Identify which cell holds the provided text, then report its (X, Y) central coordinate. 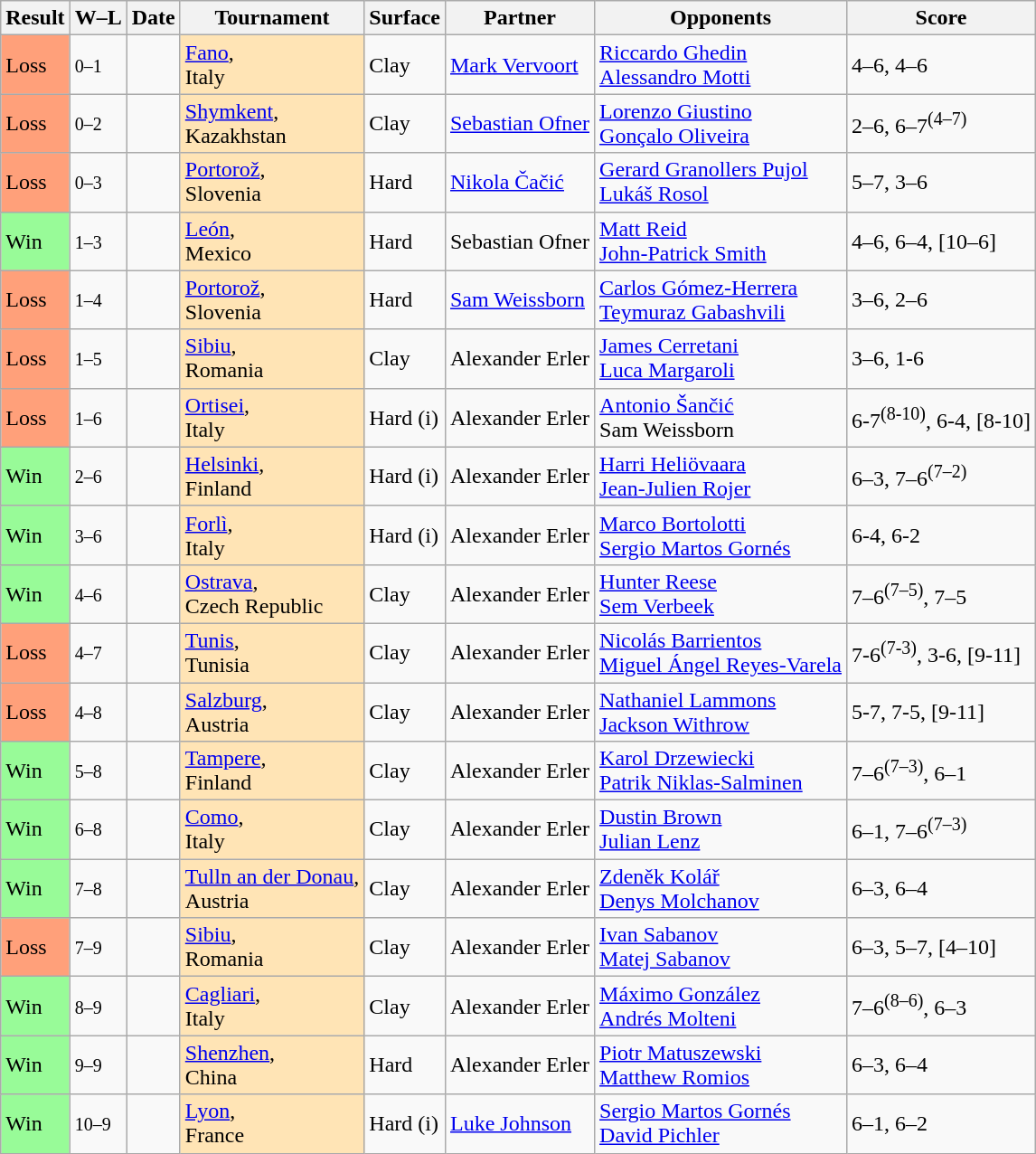
Zdeněk Kolář Denys Molchanov (721, 888)
Marco Bortolotti Sergio Martos Gornés (721, 535)
6–1, 6–2 (940, 1123)
1–6 (98, 418)
Ostrava, Czech Republic (272, 593)
7–6(7–3), 6–1 (940, 771)
Forlì, Italy (272, 535)
Result (35, 18)
7-6(7-3), 3-6, [9-11] (940, 653)
León, Mexico (272, 241)
1–5 (98, 358)
Antonio Šančić Sam Weissborn (721, 418)
Mark Vervoort (519, 65)
Riccardo Ghedin Alessandro Motti (721, 65)
Sam Weissborn (519, 300)
Como, Italy (272, 830)
4–8 (98, 711)
8–9 (98, 1006)
7–6(8–6), 6–3 (940, 1006)
Salzburg, Austria (272, 711)
Fano, Italy (272, 65)
Nikola Čačić (519, 183)
5-7, 7-5, [9-11] (940, 711)
Nicolás Barrientos Miguel Ángel Reyes-Varela (721, 653)
7–8 (98, 888)
Luke Johnson (519, 1123)
Ivan Sabanov Matej Sabanov (721, 948)
6-7(8-10), 6-4, [8-10] (940, 418)
Cagliari, Italy (272, 1006)
Tunis, Tunisia (272, 653)
Surface (405, 18)
Tournament (272, 18)
Shymkent, Kazakhstan (272, 123)
4–6, 6–4, [10–6] (940, 241)
Harri Heliövaara Jean-Julien Rojer (721, 476)
Gerard Granollers Pujol Lukáš Rosol (721, 183)
4–6, 4–6 (940, 65)
Tampere, Finland (272, 771)
Ortisei, Italy (272, 418)
Opponents (721, 18)
6-4, 6-2 (940, 535)
Date (154, 18)
Tulln an der Donau, Austria (272, 888)
Score (940, 18)
Sergio Martos Gornés David Pichler (721, 1123)
6–3, 7–6(7–2) (940, 476)
2–6, 6–7(4–7) (940, 123)
2–6 (98, 476)
9–9 (98, 1065)
W–L (98, 18)
0–2 (98, 123)
Piotr Matuszewski Matthew Romios (721, 1065)
7–6(7–5), 7–5 (940, 593)
0–3 (98, 183)
6–8 (98, 830)
7–9 (98, 948)
Shenzhen, China (272, 1065)
Partner (519, 18)
Matt Reid John-Patrick Smith (721, 241)
Nathaniel Lammons Jackson Withrow (721, 711)
3–6 (98, 535)
0–1 (98, 65)
3–6, 1-6 (940, 358)
Helsinki, Finland (272, 476)
5–7, 3–6 (940, 183)
6–1, 7–6(7–3) (940, 830)
Hunter Reese Sem Verbeek (721, 593)
3–6, 2–6 (940, 300)
Dustin Brown Julian Lenz (721, 830)
James Cerretani Luca Margaroli (721, 358)
Carlos Gómez-Herrera Teymuraz Gabashvili (721, 300)
4–7 (98, 653)
10–9 (98, 1123)
Máximo González Andrés Molteni (721, 1006)
4–6 (98, 593)
5–8 (98, 771)
6–3, 5–7, [4–10] (940, 948)
Lyon, France (272, 1123)
1–4 (98, 300)
Lorenzo Giustino Gonçalo Oliveira (721, 123)
Karol Drzewiecki Patrik Niklas-Salminen (721, 771)
1–3 (98, 241)
